Return the [X, Y] coordinate for the center point of the cell that contains the specified text.  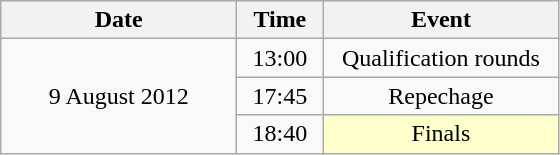
17:45 [280, 96]
Qualification rounds [441, 58]
Repechage [441, 96]
9 August 2012 [119, 96]
Event [441, 20]
13:00 [280, 58]
Finals [441, 134]
18:40 [280, 134]
Time [280, 20]
Date [119, 20]
